Capture the cell that displays the provided text and extract its [X, Y] central coordinate. 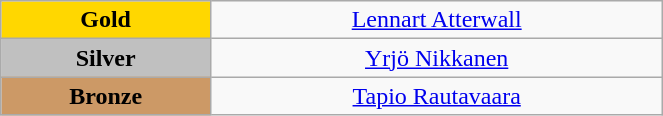
Tapio Rautavaara [437, 96]
Lennart Atterwall [437, 20]
Gold [106, 20]
Silver [106, 58]
Yrjö Nikkanen [437, 58]
Bronze [106, 96]
